Pinpoint the cell where the given text exists, returning its (X, Y) midpoint coordinate. 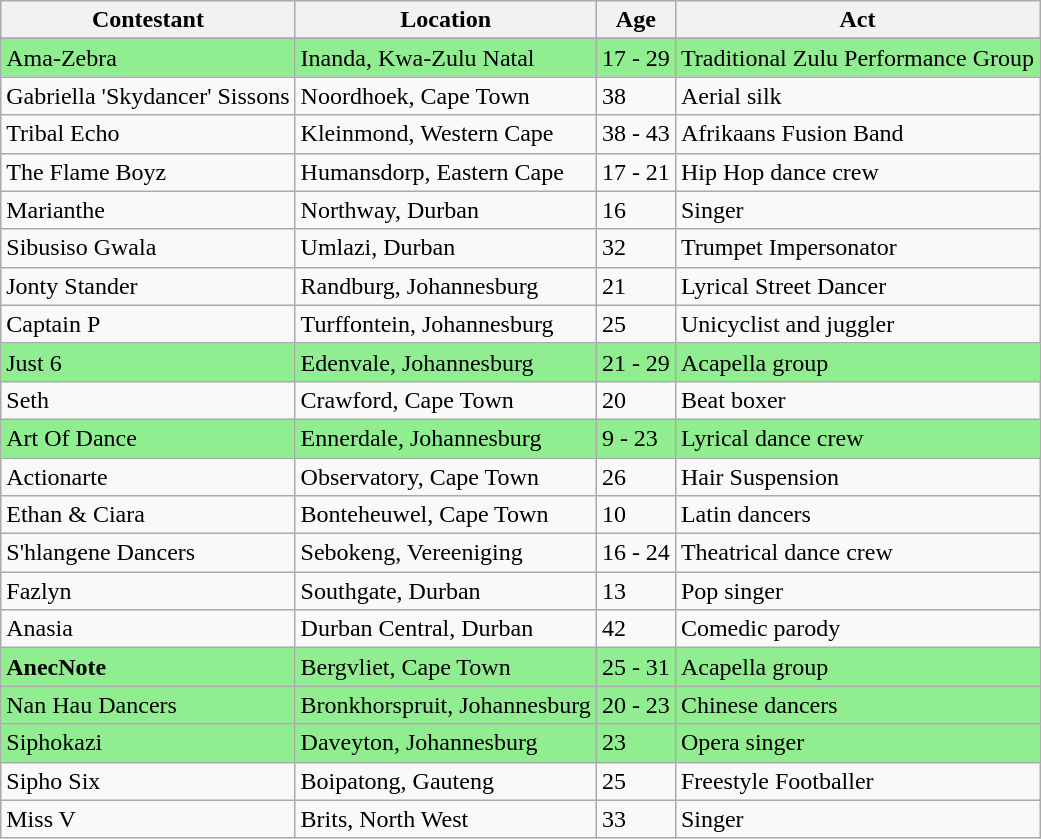
Latin dancers (857, 515)
Tribal Echo (148, 134)
26 (636, 477)
Sipho Six (148, 781)
Lyrical dance crew (857, 438)
Chinese dancers (857, 705)
Sebokeng, Vereeniging (446, 553)
Location (446, 20)
23 (636, 743)
Traditional Zulu Performance Group (857, 58)
Trumpet Impersonator (857, 248)
Contestant (148, 20)
Humansdorp, Eastern Cape (446, 172)
Umlazi, Durban (446, 248)
Art Of Dance (148, 438)
Bronkhorspruit, Johannesburg (446, 705)
Ama-Zebra (148, 58)
Daveyton, Johannesburg (446, 743)
10 (636, 515)
Aerial silk (857, 96)
Unicyclist and juggler (857, 324)
20 - 23 (636, 705)
AnecNote (148, 667)
Southgate, Durban (446, 591)
Miss V (148, 819)
38 (636, 96)
Beat boxer (857, 400)
Bonteheuwel, Cape Town (446, 515)
Durban Central, Durban (446, 629)
S'hlangene Dancers (148, 553)
Comedic parody (857, 629)
Theatrical dance crew (857, 553)
Noordhoek, Cape Town (446, 96)
17 - 21 (636, 172)
Boipatong, Gauteng (446, 781)
Jonty Stander (148, 286)
21 (636, 286)
Observatory, Cape Town (446, 477)
13 (636, 591)
Hip Hop dance crew (857, 172)
Fazlyn (148, 591)
21 - 29 (636, 362)
32 (636, 248)
Ennerdale, Johannesburg (446, 438)
Marianthe (148, 210)
38 - 43 (636, 134)
Act (857, 20)
Siphokazi (148, 743)
Anasia (148, 629)
20 (636, 400)
Freestyle Footballer (857, 781)
Actionarte (148, 477)
17 - 29 (636, 58)
The Flame Boyz (148, 172)
Kleinmond, Western Cape (446, 134)
42 (636, 629)
Inanda, Kwa-Zulu Natal (446, 58)
Turffontein, Johannesburg (446, 324)
Captain P (148, 324)
Seth (148, 400)
Just 6 (148, 362)
Bergvliet, Cape Town (446, 667)
9 - 23 (636, 438)
Afrikaans Fusion Band (857, 134)
Edenvale, Johannesburg (446, 362)
Gabriella 'Skydancer' Sissons (148, 96)
16 (636, 210)
Opera singer (857, 743)
Crawford, Cape Town (446, 400)
33 (636, 819)
Nan Hau Dancers (148, 705)
Randburg, Johannesburg (446, 286)
Brits, North West (446, 819)
Sibusiso Gwala (148, 248)
Ethan & Ciara (148, 515)
Pop singer (857, 591)
25 - 31 (636, 667)
16 - 24 (636, 553)
Lyrical Street Dancer (857, 286)
Northway, Durban (446, 210)
Age (636, 20)
Hair Suspension (857, 477)
